Pinpoint the cell where the given text exists, returning its (X, Y) midpoint coordinate. 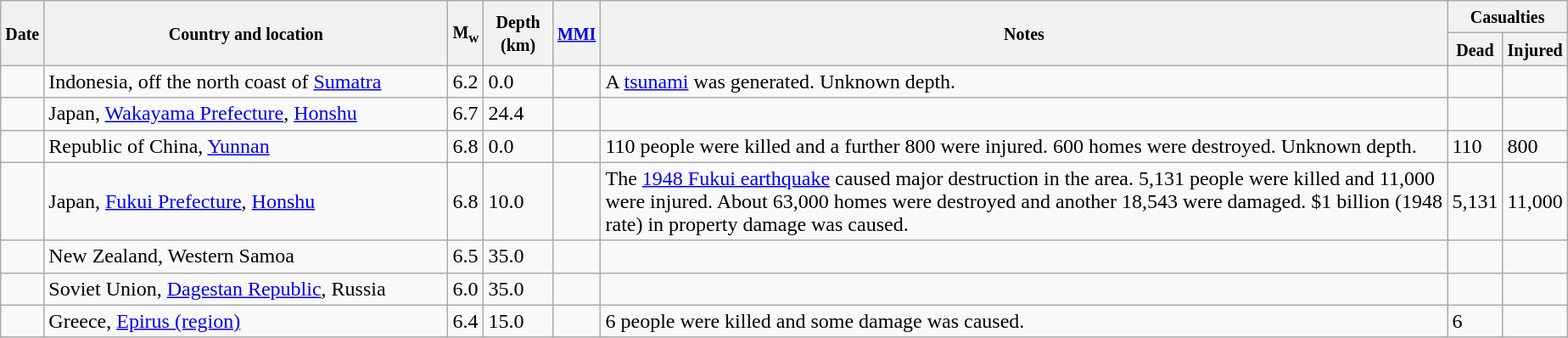
800 (1535, 146)
Notes (1024, 33)
6.2 (466, 82)
110 people were killed and a further 800 were injured. 600 homes were destroyed. Unknown depth. (1024, 146)
Mw (466, 33)
15.0 (518, 321)
Casualties (1507, 17)
Soviet Union, Dagestan Republic, Russia (246, 289)
Country and location (246, 33)
6.0 (466, 289)
Indonesia, off the north coast of Sumatra (246, 82)
5,131 (1475, 201)
A tsunami was generated. Unknown depth. (1024, 82)
24.4 (518, 114)
Date (22, 33)
Depth (km) (518, 33)
11,000 (1535, 201)
New Zealand, Western Samoa (246, 256)
Japan, Wakayama Prefecture, Honshu (246, 114)
110 (1475, 146)
6 (1475, 321)
Republic of China, Yunnan (246, 146)
Dead (1475, 49)
10.0 (518, 201)
6.4 (466, 321)
Greece, Epirus (region) (246, 321)
6.7 (466, 114)
Injured (1535, 49)
6.5 (466, 256)
MMI (577, 33)
6 people were killed and some damage was caused. (1024, 321)
Japan, Fukui Prefecture, Honshu (246, 201)
